From the cell containing the given text, extract its center point as (x, y) coordinate. 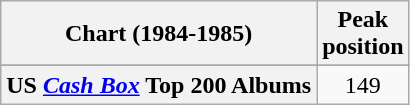
Peakposition (363, 34)
149 (363, 85)
Chart (1984-1985) (159, 34)
US Cash Box Top 200 Albums (159, 85)
